Detect which cell encompasses the target text, then output its (x, y) center coordinate. 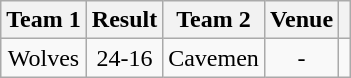
- (301, 58)
Wolves (44, 58)
Team 2 (214, 20)
24-16 (124, 58)
Cavemen (214, 58)
Result (124, 20)
Venue (301, 20)
Team 1 (44, 20)
